Determine the [X, Y] coordinate at the center of the cell enclosing the given text.  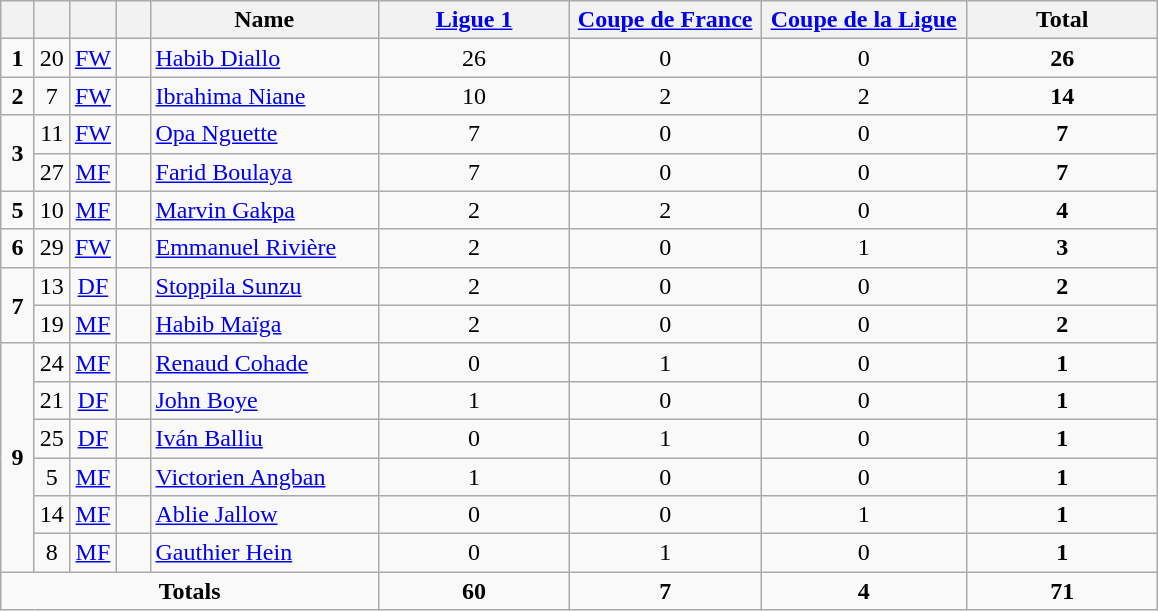
11 [52, 134]
21 [52, 400]
Total [1062, 20]
8 [52, 553]
29 [52, 248]
Coupe de la Ligue [864, 20]
Victorien Angban [264, 477]
9 [18, 457]
Iván Balliu [264, 438]
24 [52, 362]
Habib Maïga [264, 324]
27 [52, 172]
Ablie Jallow [264, 515]
Totals [190, 591]
25 [52, 438]
Emmanuel Rivière [264, 248]
19 [52, 324]
Renaud Cohade [264, 362]
Opa Nguette [264, 134]
13 [52, 286]
Farid Boulaya [264, 172]
Ibrahima Niane [264, 96]
60 [474, 591]
Ligue 1 [474, 20]
Habib Diallo [264, 58]
71 [1062, 591]
20 [52, 58]
Gauthier Hein [264, 553]
Marvin Gakpa [264, 210]
John Boye [264, 400]
6 [18, 248]
Coupe de France [666, 20]
Name [264, 20]
Stoppila Sunzu [264, 286]
